Capture the cell that displays the provided text and extract its [X, Y] central coordinate. 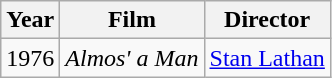
Director [267, 20]
Year [30, 20]
Stan Lathan [267, 58]
Film [132, 20]
Almos' a Man [132, 58]
1976 [30, 58]
